Extract the (x, y) coordinate from the center of the cell holding the provided text.  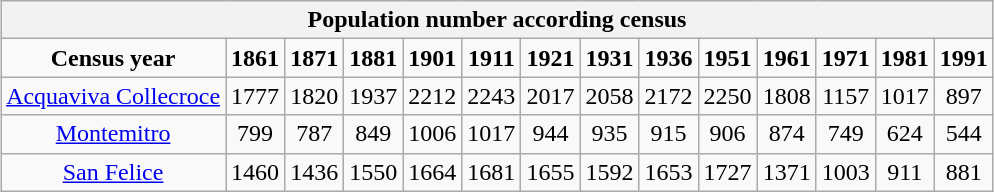
911 (904, 172)
799 (256, 134)
1951 (728, 58)
906 (728, 134)
1901 (432, 58)
944 (550, 134)
1777 (256, 96)
935 (610, 134)
849 (374, 134)
1460 (256, 172)
897 (964, 96)
1820 (314, 96)
Montemitro (114, 134)
624 (904, 134)
2172 (668, 96)
1937 (374, 96)
1003 (846, 172)
1961 (786, 58)
1592 (610, 172)
1931 (610, 58)
787 (314, 134)
1371 (786, 172)
1871 (314, 58)
1006 (432, 134)
1157 (846, 96)
2250 (728, 96)
1911 (492, 58)
544 (964, 134)
San Felice (114, 172)
1881 (374, 58)
1550 (374, 172)
1655 (550, 172)
915 (668, 134)
1991 (964, 58)
1808 (786, 96)
1936 (668, 58)
Census year (114, 58)
Population number according census (498, 20)
1436 (314, 172)
749 (846, 134)
874 (786, 134)
1681 (492, 172)
1653 (668, 172)
1664 (432, 172)
1971 (846, 58)
1861 (256, 58)
1921 (550, 58)
2243 (492, 96)
2058 (610, 96)
881 (964, 172)
2212 (432, 96)
Acquaviva Collecroce (114, 96)
1981 (904, 58)
2017 (550, 96)
1727 (728, 172)
